Output the [X, Y] coordinate of the center of the cell containing the given text.  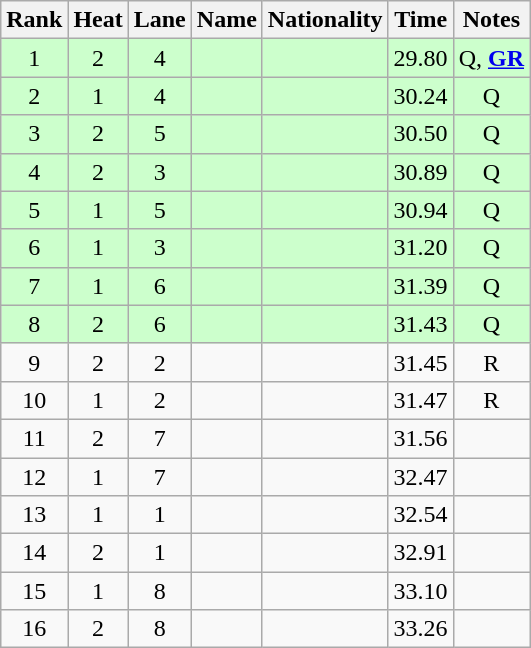
32.54 [420, 515]
31.45 [420, 362]
12 [34, 477]
32.47 [420, 477]
31.20 [420, 248]
32.91 [420, 553]
30.94 [420, 210]
15 [34, 591]
33.26 [420, 629]
Heat [98, 20]
31.39 [420, 286]
31.56 [420, 438]
16 [34, 629]
29.80 [420, 58]
Notes [491, 20]
9 [34, 362]
Rank [34, 20]
33.10 [420, 591]
14 [34, 553]
31.43 [420, 324]
30.50 [420, 134]
10 [34, 400]
30.24 [420, 96]
11 [34, 438]
Time [420, 20]
Name [226, 20]
Nationality [325, 20]
Q, GR [491, 58]
13 [34, 515]
31.47 [420, 400]
Lane [160, 20]
30.89 [420, 172]
